Search for the cell housing the specified text and yield its (x, y) center coordinate. 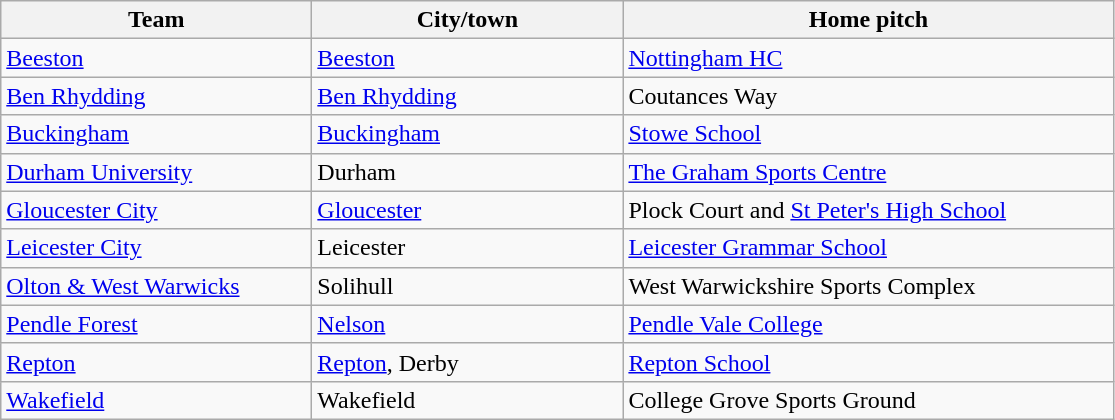
Stowe School (868, 134)
Coutances Way (868, 96)
Nelson (468, 324)
Gloucester (468, 210)
Pendle Forest (156, 324)
West Warwickshire Sports Complex (868, 286)
Leicester Grammar School (868, 248)
Solihull (468, 286)
Leicester City (156, 248)
The Graham Sports Centre (868, 172)
Repton School (868, 362)
Nottingham HC (868, 58)
Pendle Vale College (868, 324)
Repton, Derby (468, 362)
Durham (468, 172)
Leicester (468, 248)
Team (156, 20)
College Grove Sports Ground (868, 400)
Plock Court and St Peter's High School (868, 210)
Olton & West Warwicks (156, 286)
Repton (156, 362)
Durham University (156, 172)
Gloucester City (156, 210)
City/town (468, 20)
Home pitch (868, 20)
